Detect which cell encompasses the target text, then output its (x, y) center coordinate. 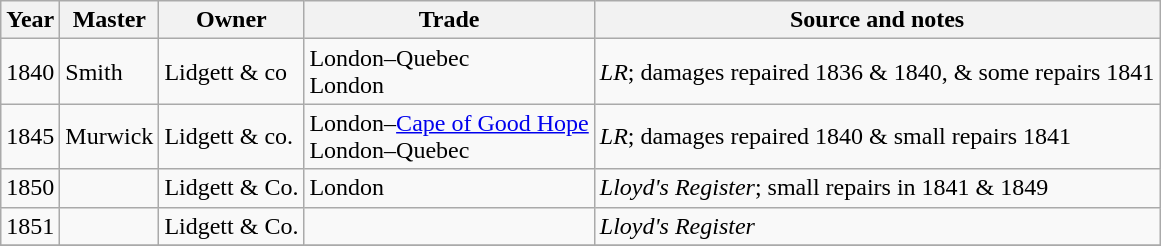
1851 (30, 226)
Lidgett & co. (232, 136)
Smith (110, 72)
LR; damages repaired 1836 & 1840, & some repairs 1841 (877, 72)
Lloyd's Register; small repairs in 1841 & 1849 (877, 188)
London–QuebecLondon (449, 72)
London–Cape of Good HopeLondon–Quebec (449, 136)
Owner (232, 20)
Master (110, 20)
1850 (30, 188)
London (449, 188)
Source and notes (877, 20)
Lloyd's Register (877, 226)
LR; damages repaired 1840 & small repairs 1841 (877, 136)
Murwick (110, 136)
1845 (30, 136)
Trade (449, 20)
Year (30, 20)
Lidgett & co (232, 72)
1840 (30, 72)
